Capture the cell that displays the provided text and extract its [X, Y] central coordinate. 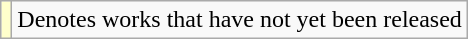
Denotes works that have not yet been released [240, 20]
